Locate the cell with the specified text and output its [x, y] center coordinate. 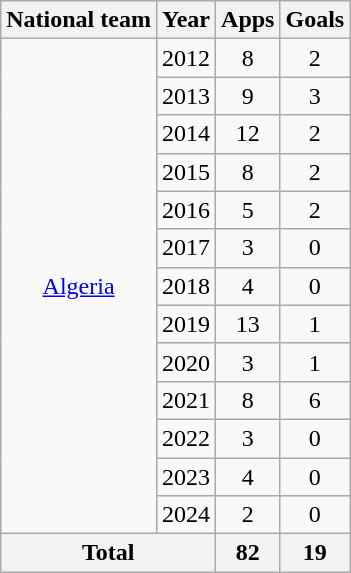
82 [248, 553]
Goals [315, 20]
2014 [186, 134]
2024 [186, 515]
2022 [186, 438]
2019 [186, 324]
2020 [186, 362]
Algeria [79, 286]
2018 [186, 286]
19 [315, 553]
2013 [186, 96]
Apps [248, 20]
2016 [186, 210]
2012 [186, 58]
6 [315, 400]
9 [248, 96]
2021 [186, 400]
12 [248, 134]
2017 [186, 248]
2015 [186, 172]
National team [79, 20]
5 [248, 210]
2023 [186, 477]
Year [186, 20]
13 [248, 324]
Total [108, 553]
